Identify which cell holds the provided text, then report its (x, y) central coordinate. 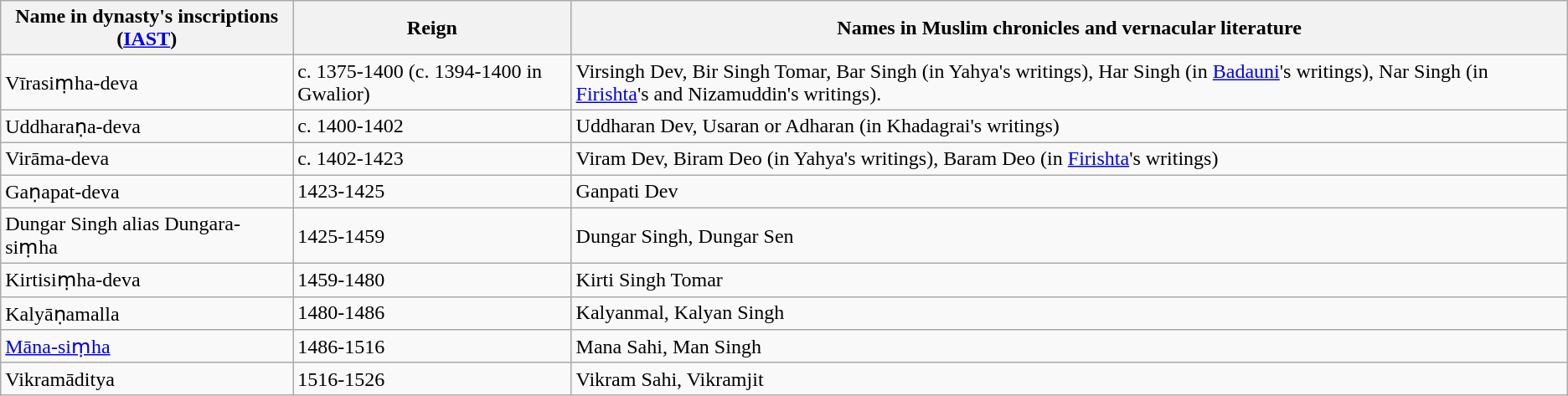
Viram Dev, Biram Deo (in Yahya's writings), Baram Deo (in Firishta's writings) (1069, 158)
Reign (432, 28)
Kalyanmal, Kalyan Singh (1069, 313)
Uddharaṇa-deva (147, 126)
Kirti Singh Tomar (1069, 280)
Māna-siṃha (147, 347)
Dungar Singh, Dungar Sen (1069, 236)
Mana Sahi, Man Singh (1069, 347)
Ganpati Dev (1069, 191)
Dungar Singh alias Dungara-siṃha (147, 236)
1486-1516 (432, 347)
Vīrasiṃha-deva (147, 82)
Name in dynasty's inscriptions (IAST) (147, 28)
Gaṇapat-deva (147, 191)
c. 1400-1402 (432, 126)
1459-1480 (432, 280)
c. 1402-1423 (432, 158)
1423-1425 (432, 191)
Names in Muslim chronicles and vernacular literature (1069, 28)
1516-1526 (432, 378)
Vikramāditya (147, 378)
c. 1375-1400 (c. 1394-1400 in Gwalior) (432, 82)
Kirtisiṃha-deva (147, 280)
Virāma-deva (147, 158)
1425-1459 (432, 236)
Vikram Sahi, Vikramjit (1069, 378)
Kalyāṇamalla (147, 313)
1480-1486 (432, 313)
Uddharan Dev, Usaran or Adharan (in Khadagrai's writings) (1069, 126)
